Locate the cell with the specified text and output its (x, y) center coordinate. 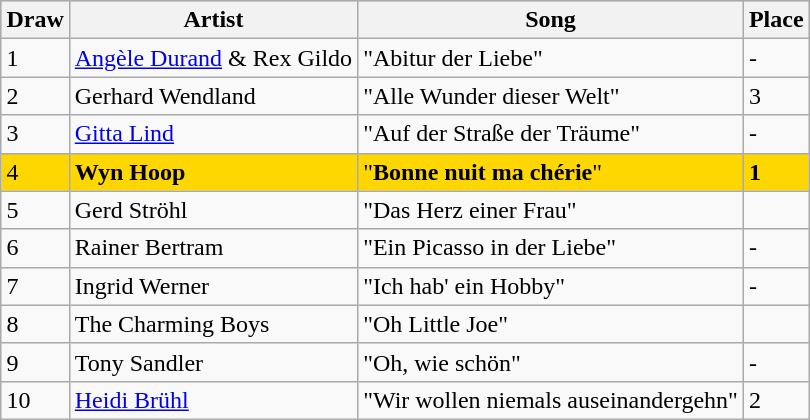
"Ein Picasso in der Liebe" (551, 248)
"Bonne nuit ma chérie" (551, 172)
Song (551, 20)
Gerhard Wendland (213, 96)
Heidi Brühl (213, 400)
6 (35, 248)
Ingrid Werner (213, 286)
5 (35, 210)
Place (776, 20)
"Abitur der Liebe" (551, 58)
"Das Herz einer Frau" (551, 210)
"Auf der Straße der Träume" (551, 134)
Rainer Bertram (213, 248)
4 (35, 172)
Angèle Durand & Rex Gildo (213, 58)
9 (35, 362)
"Wir wollen niemals auseinandergehn" (551, 400)
"Oh Little Joe" (551, 324)
Artist (213, 20)
"Oh, wie schön" (551, 362)
Draw (35, 20)
Gitta Lind (213, 134)
Tony Sandler (213, 362)
"Alle Wunder dieser Welt" (551, 96)
7 (35, 286)
"Ich hab' ein Hobby" (551, 286)
Gerd Ströhl (213, 210)
Wyn Hoop (213, 172)
8 (35, 324)
10 (35, 400)
The Charming Boys (213, 324)
